Return the [x, y] coordinate for the center point of the cell that contains the specified text.  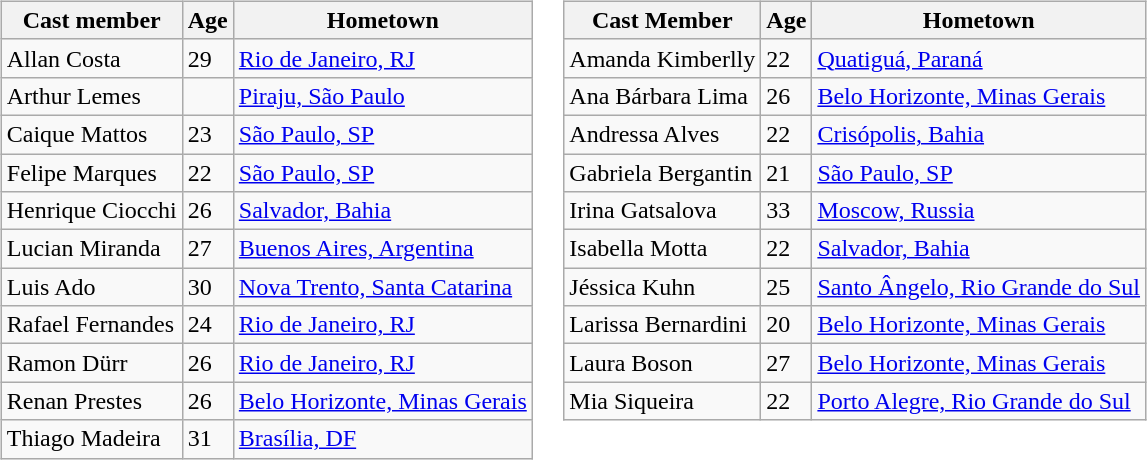
Henrique Ciocchi [92, 211]
Ramon Dürr [92, 363]
Crisópolis, Bahia [979, 134]
Laura Boson [662, 363]
Felipe Marques [92, 173]
33 [786, 211]
Thiago Madeira [92, 439]
Gabriela Bergantin [662, 173]
31 [208, 439]
Nova Trento, Santa Catarina [382, 287]
Jéssica Kuhn [662, 287]
Caique Mattos [92, 134]
Mia Siqueira [662, 401]
30 [208, 287]
21 [786, 173]
Allan Costa [92, 58]
Porto Alegre, Rio Grande do Sul [979, 401]
Ana Bárbara Lima [662, 96]
Cast Member [662, 20]
Moscow, Russia [979, 211]
Santo Ângelo, Rio Grande do Sul [979, 287]
Lucian Miranda [92, 249]
Rafael Fernandes [92, 325]
Cast member [92, 20]
Arthur Lemes [92, 96]
Quatiguá, Paraná [979, 58]
24 [208, 325]
Renan Prestes [92, 401]
Brasília, DF [382, 439]
Piraju, São Paulo [382, 96]
Larissa Bernardini [662, 325]
29 [208, 58]
Irina Gatsalova [662, 211]
Buenos Aires, Argentina [382, 249]
Amanda Kimberlly [662, 58]
Luis Ado [92, 287]
Isabella Motta [662, 249]
20 [786, 325]
Andressa Alves [662, 134]
23 [208, 134]
25 [786, 287]
